Capture the cell that displays the provided text and extract its [X, Y] central coordinate. 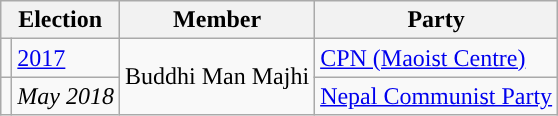
CPN (Maoist Centre) [436, 58]
Member [218, 20]
Election [60, 20]
2017 [66, 58]
Nepal Communist Party [436, 96]
May 2018 [66, 96]
Party [436, 20]
Buddhi Man Majhi [218, 77]
